Identify which cell holds the provided text, then report its (X, Y) central coordinate. 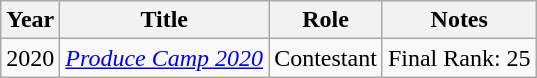
Notes (459, 20)
Role (326, 20)
Contestant (326, 58)
Final Rank: 25 (459, 58)
Title (164, 20)
2020 (30, 58)
Produce Camp 2020 (164, 58)
Year (30, 20)
